Search for the cell housing the specified text and yield its (x, y) center coordinate. 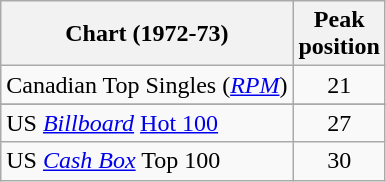
21 (339, 85)
30 (339, 161)
Peakposition (339, 34)
Canadian Top Singles (RPM) (147, 85)
Chart (1972-73) (147, 34)
US Billboard Hot 100 (147, 123)
US Cash Box Top 100 (147, 161)
27 (339, 123)
